Return (x, y) of the center of cell containing provided text 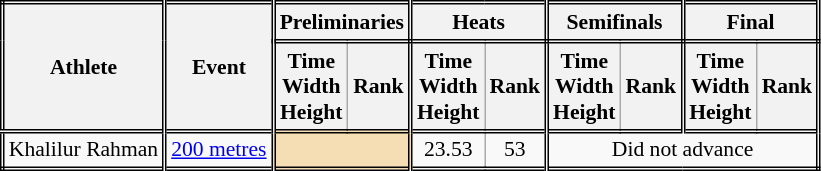
Preliminaries (342, 22)
Heats (479, 22)
Event (219, 67)
Semifinals (615, 22)
Khalilur Rahman (83, 150)
Final (751, 22)
200 metres (219, 150)
Did not advance (683, 150)
23.53 (448, 150)
Athlete (83, 67)
53 (515, 150)
